From the cell containing the given text, extract its center point as (X, Y) coordinate. 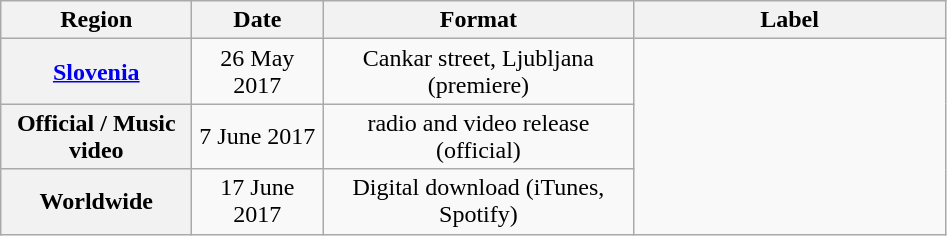
Format (478, 20)
Cankar street, Ljubljana (premiere) (478, 72)
26 May 2017 (258, 72)
Worldwide (96, 202)
17 June 2017 (258, 202)
Date (258, 20)
Official / Music video (96, 136)
7 June 2017 (258, 136)
Digital download (iTunes, Spotify) (478, 202)
radio and video release (official) (478, 136)
Label (790, 20)
Region (96, 20)
Slovenia (96, 72)
